Provide the (x, y) coordinate of the cell's center where the given text is located.  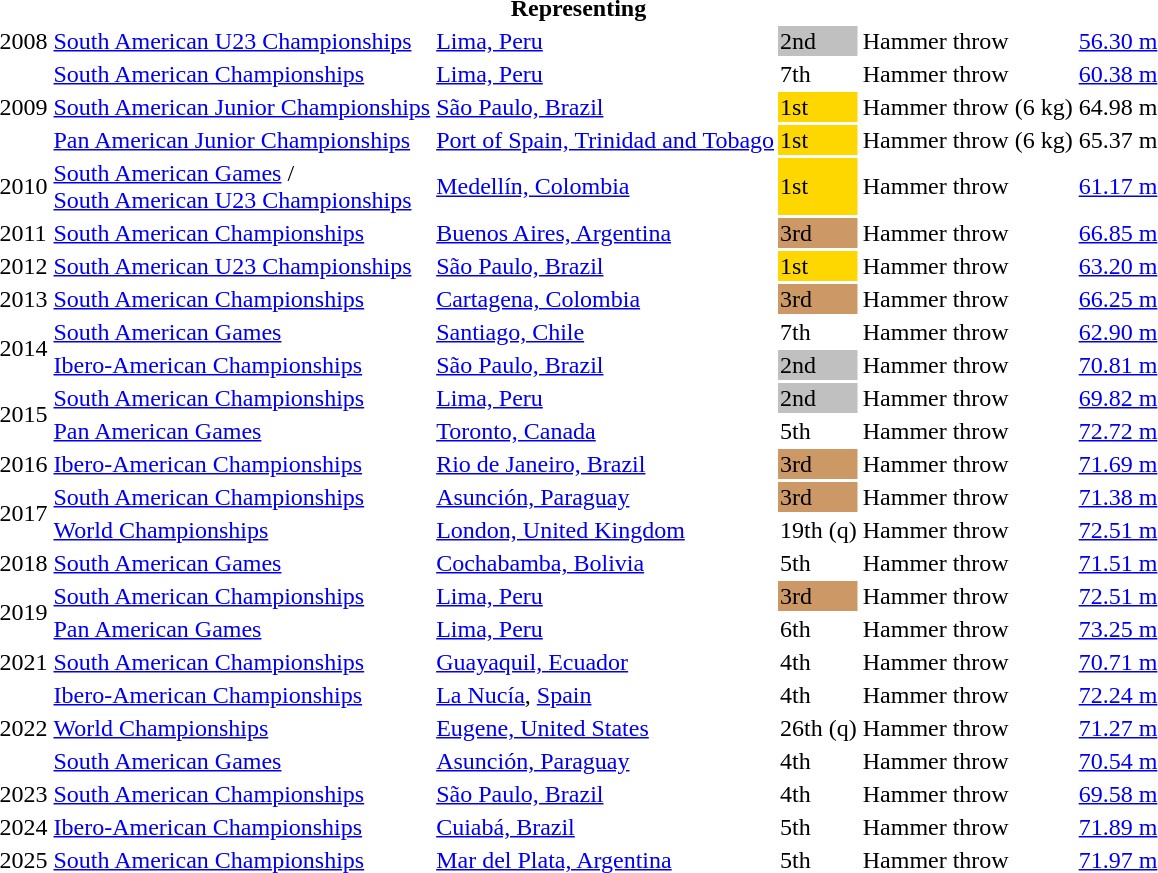
Toronto, Canada (606, 431)
London, United Kingdom (606, 530)
26th (q) (819, 728)
Guayaquil, Ecuador (606, 662)
Medellín, Colombia (606, 186)
Port of Spain, Trinidad and Tobago (606, 140)
Santiago, Chile (606, 332)
19th (q) (819, 530)
Cartagena, Colombia (606, 299)
Cochabamba, Bolivia (606, 563)
South American Games /South American U23 Championships (242, 186)
South American Junior Championships (242, 107)
Rio de Janeiro, Brazil (606, 464)
Eugene, United States (606, 728)
Cuiabá, Brazil (606, 827)
Buenos Aires, Argentina (606, 233)
Pan American Junior Championships (242, 140)
La Nucía, Spain (606, 695)
6th (819, 629)
